Locate the cell with the specified text and output its (X, Y) center coordinate. 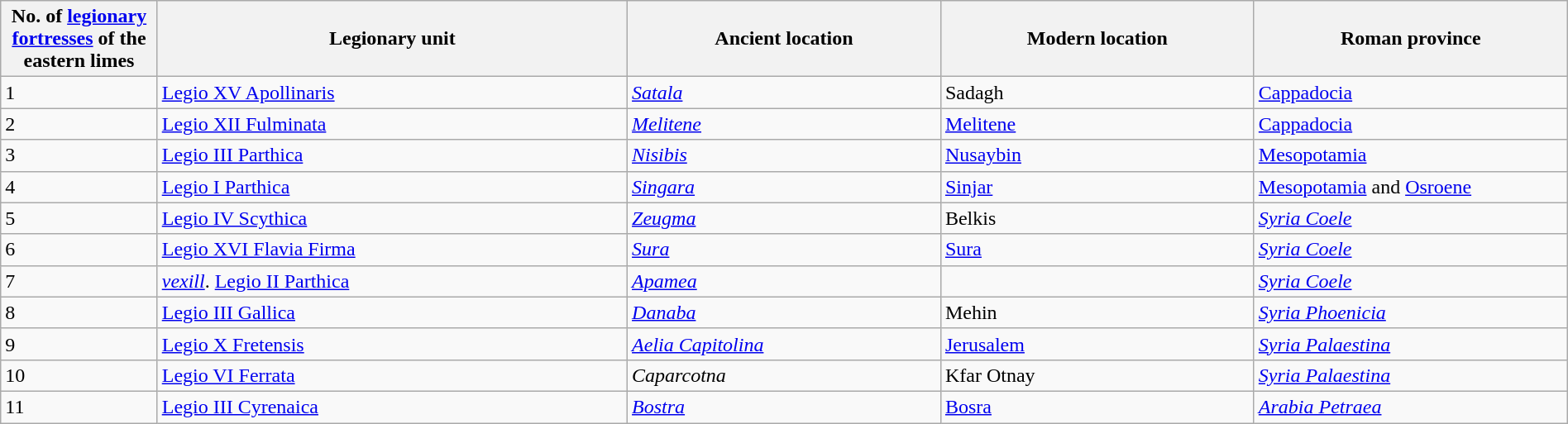
No. of legionary fortresses of the eastern limes (79, 39)
Caparcotna (784, 375)
Legio VI Ferrata (392, 375)
Mesopotamia and Osroene (1411, 187)
10 (79, 375)
9 (79, 344)
11 (79, 407)
3 (79, 155)
Arabia Petraea (1411, 407)
Nisibis (784, 155)
Kfar Otnay (1097, 375)
Danaba (784, 312)
Legio IV Scythica (392, 218)
Syria Phoenicia (1411, 312)
2 (79, 124)
1 (79, 93)
Legio XVI Flavia Firma (392, 250)
Legio III Gallica (392, 312)
Sinjar (1097, 187)
7 (79, 281)
Legio III Parthica (392, 155)
Mehin (1097, 312)
Satala (784, 93)
Legio I Parthica (392, 187)
Apamea (784, 281)
Bostra (784, 407)
Legio III Cyrenaica (392, 407)
Legio X Fretensis (392, 344)
Roman province (1411, 39)
Legio XII Fulminata (392, 124)
vexill. Legio II Parthica (392, 281)
6 (79, 250)
Modern location (1097, 39)
Mesopotamia (1411, 155)
Legionary unit (392, 39)
8 (79, 312)
Zeugma (784, 218)
Ancient location (784, 39)
4 (79, 187)
Belkis (1097, 218)
Singara (784, 187)
5 (79, 218)
Aelia Capitolina (784, 344)
Legio XV Apollinaris (392, 93)
Sadagh (1097, 93)
Jerusalem (1097, 344)
Bosra (1097, 407)
Nusaybin (1097, 155)
